Determine the [x, y] coordinate at the center of the cell enclosing the given text.  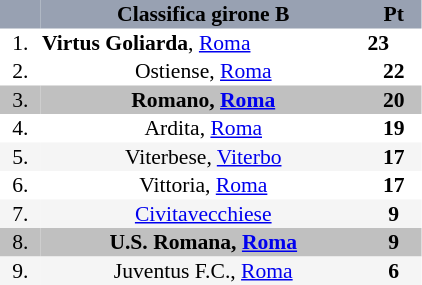
Virtus Goliarda, Roma [203, 42]
7. [20, 214]
22 [394, 71]
Civitavecchiese [203, 214]
Romano, Roma [203, 100]
Ardita, Roma [203, 128]
Classifica girone B [203, 14]
9. [20, 270]
Ostiense, Roma [203, 71]
19 [394, 128]
Viterbese, Viterbo [203, 156]
Vittoria, Roma [203, 185]
6. [20, 185]
3. [20, 100]
1. [20, 42]
23 [394, 42]
5. [20, 156]
6 [394, 270]
8. [20, 242]
Juventus F.C., Roma [203, 270]
20 [394, 100]
U.S. Romana, Roma [203, 242]
4. [20, 128]
Pt [394, 14]
2. [20, 71]
